Identify which cell holds the provided text, then report its (x, y) central coordinate. 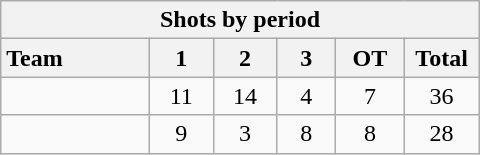
14 (245, 96)
OT (370, 58)
1 (182, 58)
7 (370, 96)
9 (182, 134)
4 (306, 96)
28 (442, 134)
11 (182, 96)
Team (76, 58)
Shots by period (240, 20)
Total (442, 58)
2 (245, 58)
36 (442, 96)
